Return the (x, y) coordinate for the center point of the cell that contains the specified text.  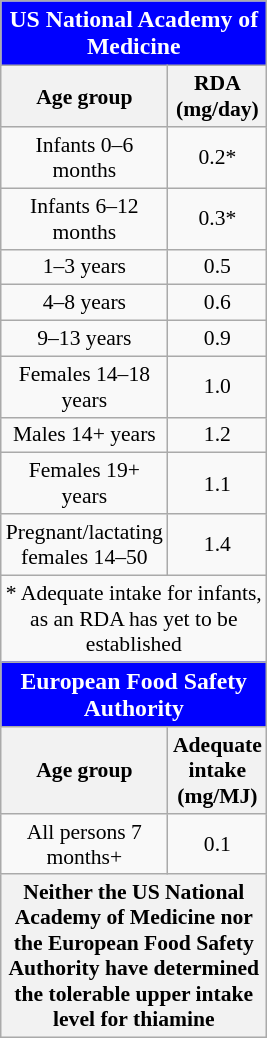
RDA (mg/day) (218, 96)
European Food Safety Authority (134, 694)
Pregnant/lactating females 14–50 (84, 544)
* Adequate intake for infants, as an RDA has yet to be established (134, 618)
0.9 (218, 339)
Infants 6–12 months (84, 218)
0.3* (218, 218)
1–3 years (84, 267)
Females 14–18 years (84, 386)
4–8 years (84, 303)
Infants 0–6 months (84, 158)
1.4 (218, 544)
1.0 (218, 386)
0.6 (218, 303)
9–13 years (84, 339)
0.2* (218, 158)
1.2 (218, 435)
0.1 (218, 844)
US National Academy of Medicine (134, 34)
0.5 (218, 267)
Adequate intake(mg/MJ) (218, 770)
Males 14+ years (84, 435)
All persons 7 months+ (84, 844)
Females 19+ years (84, 484)
Neither the US National Academy of Medicine nor the European Food Safety Authority have determined the tolerable upper intake level for thiamine (134, 956)
1.1 (218, 484)
